Return (x, y) of the center of cell containing provided text 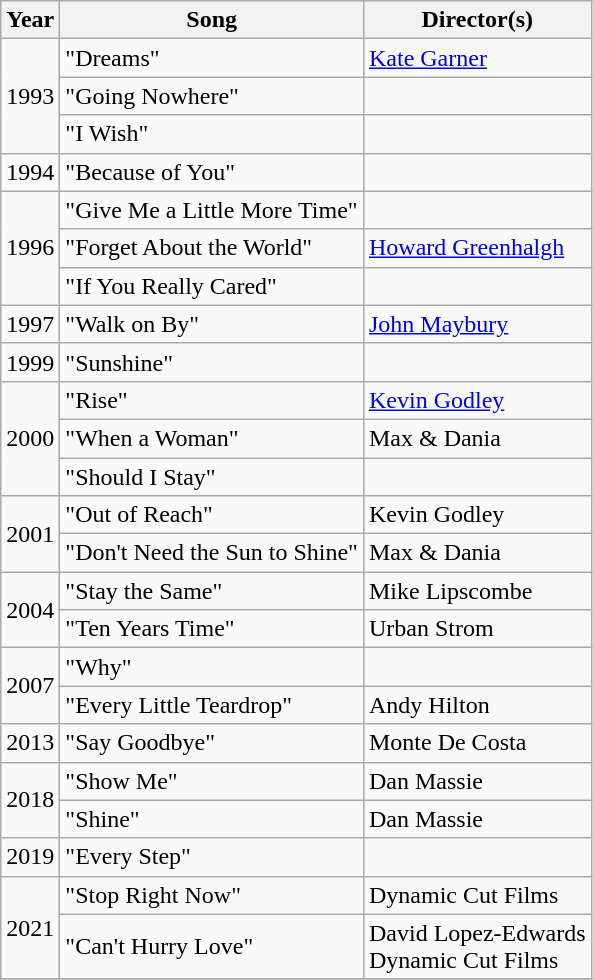
"Stop Right Now" (212, 895)
"Shine" (212, 819)
2000 (30, 438)
"Stay the Same" (212, 591)
Urban Strom (477, 629)
Kate Garner (477, 58)
"Out of Reach" (212, 515)
2018 (30, 800)
"Forget About the World" (212, 248)
2021 (30, 928)
"When a Woman" (212, 438)
"Going Nowhere" (212, 96)
"Don't Need the Sun to Shine" (212, 553)
Howard Greenhalgh (477, 248)
2019 (30, 857)
1994 (30, 172)
David Lopez-EdwardsDynamic Cut Films (477, 946)
2007 (30, 686)
Dynamic Cut Films (477, 895)
"I Wish" (212, 134)
"Say Goodbye" (212, 743)
"Why" (212, 667)
Year (30, 20)
Andy Hilton (477, 705)
"Every Little Teardrop" (212, 705)
"Give Me a Little More Time" (212, 210)
2001 (30, 534)
John Maybury (477, 324)
2013 (30, 743)
"Ten Years Time" (212, 629)
"If You Really Cared" (212, 286)
"Sunshine" (212, 362)
"Dreams" (212, 58)
Director(s) (477, 20)
"Every Step" (212, 857)
"Rise" (212, 400)
1997 (30, 324)
2004 (30, 610)
"Should I Stay" (212, 477)
1993 (30, 96)
1996 (30, 248)
Song (212, 20)
"Because of You" (212, 172)
Monte De Costa (477, 743)
"Can't Hurry Love" (212, 946)
"Walk on By" (212, 324)
"Show Me" (212, 781)
Mike Lipscombe (477, 591)
1999 (30, 362)
